Detect which cell encompasses the target text, then output its [x, y] center coordinate. 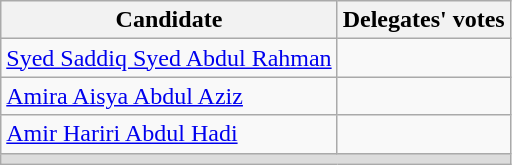
Amira Aisya Abdul Aziz [169, 96]
Amir Hariri Abdul Hadi [169, 134]
Syed Saddiq Syed Abdul Rahman [169, 58]
Candidate [169, 20]
Delegates' votes [424, 20]
